Identify which cell holds the provided text, then report its (x, y) central coordinate. 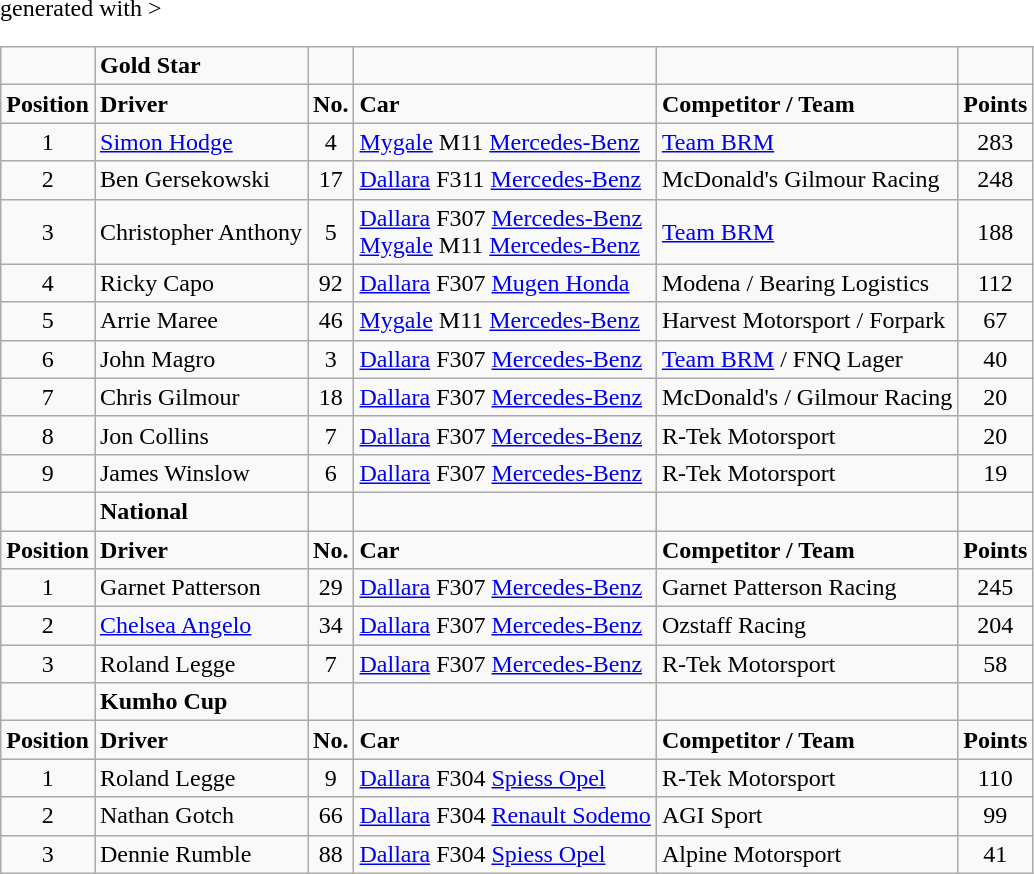
283 (996, 142)
James Winslow (200, 473)
19 (996, 473)
Kumho Cup (200, 702)
Chelsea Angelo (200, 626)
Harvest Motorsport / Forpark (806, 321)
188 (996, 232)
Dennie Rumble (200, 854)
41 (996, 854)
204 (996, 626)
Team BRM / FNQ Lager (806, 359)
Nathan Gotch (200, 816)
112 (996, 283)
245 (996, 588)
Garnet Patterson (200, 588)
46 (331, 321)
Dallara F307 Mercedes-Benz Mygale M11 Mercedes-Benz (505, 232)
17 (331, 180)
Gold Star (200, 66)
67 (996, 321)
58 (996, 664)
18 (331, 397)
Dallara F304 Renault Sodemo (505, 816)
Ricky Capo (200, 283)
88 (331, 854)
92 (331, 283)
Simon Hodge (200, 142)
248 (996, 180)
34 (331, 626)
Modena / Bearing Logistics (806, 283)
40 (996, 359)
Arrie Maree (200, 321)
Dallara F307 Mugen Honda (505, 283)
National (200, 511)
Alpine Motorsport (806, 854)
Ben Gersekowski (200, 180)
Christopher Anthony (200, 232)
110 (996, 778)
McDonald's Gilmour Racing (806, 180)
Chris Gilmour (200, 397)
Dallara F311 Mercedes-Benz (505, 180)
AGI Sport (806, 816)
McDonald's / Gilmour Racing (806, 397)
Ozstaff Racing (806, 626)
66 (331, 816)
Garnet Patterson Racing (806, 588)
29 (331, 588)
8 (48, 435)
99 (996, 816)
Jon Collins (200, 435)
John Magro (200, 359)
